Search for the cell housing the specified text and yield its (x, y) center coordinate. 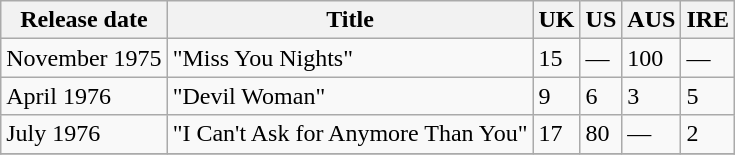
3 (652, 96)
UK (556, 20)
9 (556, 96)
April 1976 (84, 96)
80 (601, 134)
5 (708, 96)
2 (708, 134)
July 1976 (84, 134)
US (601, 20)
6 (601, 96)
Title (350, 20)
15 (556, 58)
100 (652, 58)
"Miss You Nights" (350, 58)
IRE (708, 20)
AUS (652, 20)
"Devil Woman" (350, 96)
"I Can't Ask for Anymore Than You" (350, 134)
17 (556, 134)
November 1975 (84, 58)
Release date (84, 20)
